From the cell containing the given text, extract its center point as [x, y] coordinate. 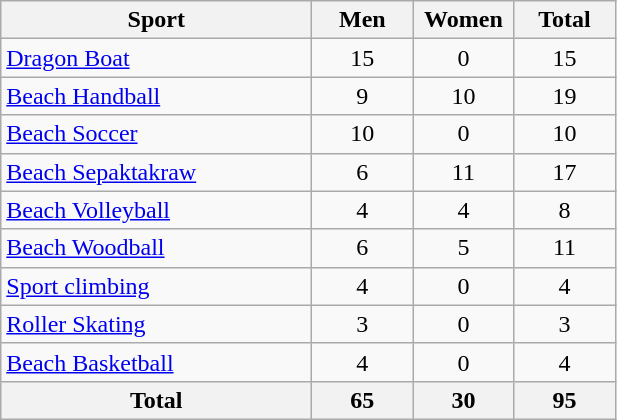
Roller Skating [156, 324]
Beach Volleyball [156, 210]
Beach Soccer [156, 134]
95 [564, 400]
8 [564, 210]
Dragon Boat [156, 58]
Beach Basketball [156, 362]
65 [362, 400]
9 [362, 96]
Sport climbing [156, 286]
17 [564, 172]
Beach Woodball [156, 248]
Sport [156, 20]
Beach Handball [156, 96]
Beach Sepaktakraw [156, 172]
Men [362, 20]
19 [564, 96]
30 [464, 400]
5 [464, 248]
Women [464, 20]
